Identify which cell holds the provided text, then report its [x, y] central coordinate. 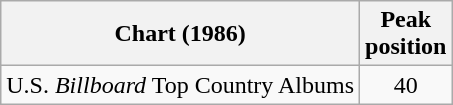
40 [406, 85]
Chart (1986) [180, 34]
Peakposition [406, 34]
U.S. Billboard Top Country Albums [180, 85]
